Return the [x, y] coordinate for the center point of the cell that contains the specified text.  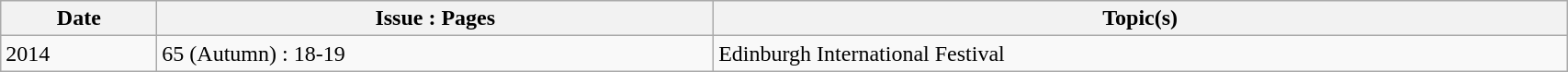
2014 [79, 54]
Date [79, 18]
Topic(s) [1141, 18]
Edinburgh International Festival [1141, 54]
Issue : Pages [435, 18]
65 (Autumn) : 18-19 [435, 54]
